Pinpoint the cell where the given text exists, returning its [X, Y] midpoint coordinate. 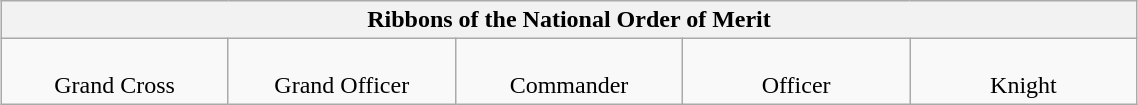
Commander [568, 72]
Officer [796, 72]
Grand Officer [342, 72]
Ribbons of the National Order of Merit [569, 20]
Grand Cross [114, 72]
Knight [1024, 72]
